From the cell containing the given text, extract its center point as [x, y] coordinate. 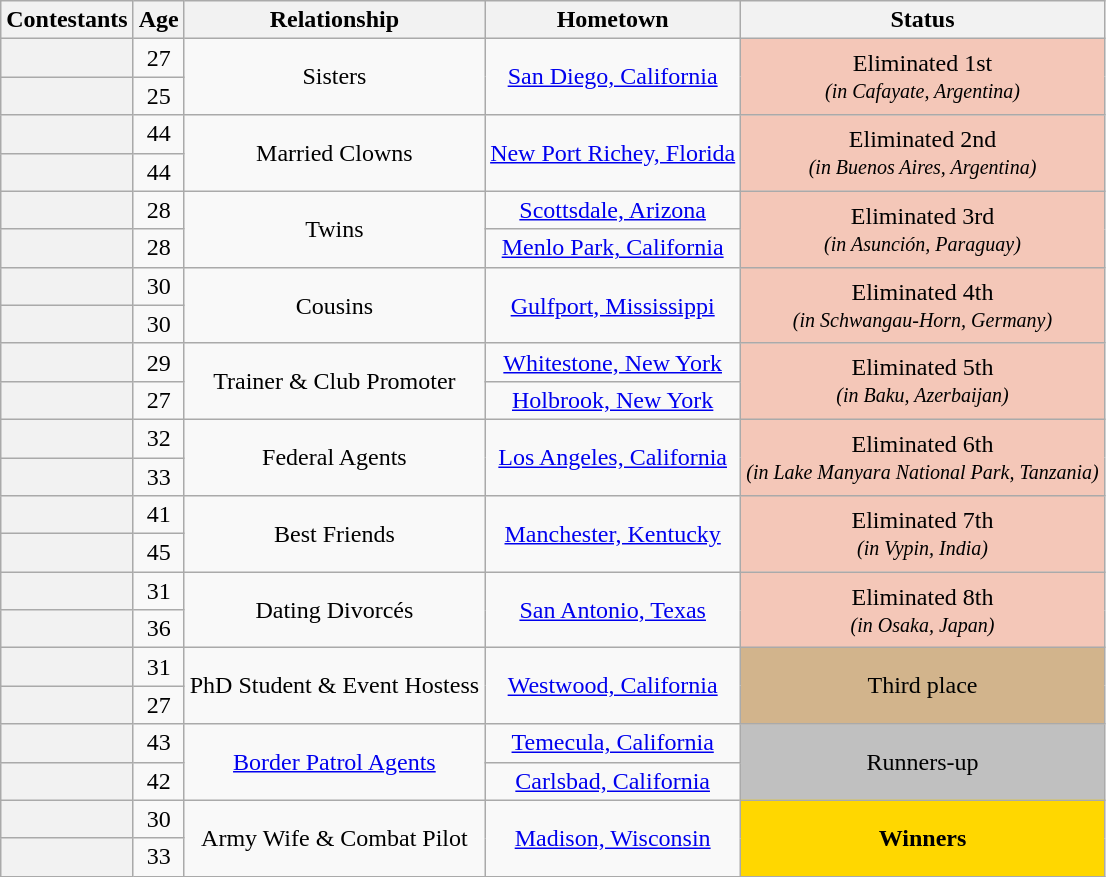
Eliminated 3rd(in Asunción, Paraguay) [923, 229]
Los Angeles, California [613, 457]
Eliminated 7th(in Vypin, India) [923, 534]
Contestants [67, 20]
45 [158, 553]
Eliminated 6th(in Lake Manyara National Park, Tanzania) [923, 457]
42 [158, 781]
Sisters [334, 77]
25 [158, 96]
Temecula, California [613, 743]
41 [158, 515]
Scottsdale, Arizona [613, 210]
Whitestone, New York [613, 362]
43 [158, 743]
Manchester, Kentucky [613, 534]
29 [158, 362]
Holbrook, New York [613, 400]
Eliminated 4th(in Schwangau-Horn, Germany) [923, 305]
Menlo Park, California [613, 248]
San Antonio, Texas [613, 610]
Carlsbad, California [613, 781]
Madison, Wisconsin [613, 838]
Army Wife & Combat Pilot [334, 838]
Winners [923, 838]
36 [158, 629]
San Diego, California [613, 77]
Relationship [334, 20]
Married Clowns [334, 153]
Status [923, 20]
Border Patrol Agents [334, 762]
Eliminated 1st(in Cafayate, Argentina) [923, 77]
Cousins [334, 305]
Trainer & Club Promoter [334, 381]
Westwood, California [613, 686]
Eliminated 8th(in Osaka, Japan) [923, 610]
Age [158, 20]
Twins [334, 229]
Eliminated 5th(in Baku, Azerbaijan) [923, 381]
PhD Student & Event Hostess [334, 686]
Runners-up [923, 762]
Third place [923, 686]
Federal Agents [334, 457]
Dating Divorcés [334, 610]
32 [158, 438]
Hometown [613, 20]
New Port Richey, Florida [613, 153]
Best Friends [334, 534]
Gulfport, Mississippi [613, 305]
Eliminated 2nd(in Buenos Aires, Argentina) [923, 153]
